Scan for the cell matching the given text and deliver its [x, y] coordinate at center. 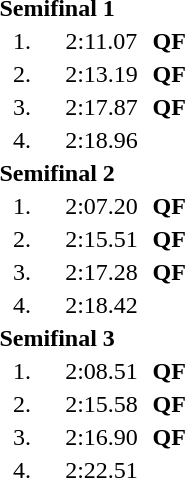
2:08.51 [102, 371]
2:15.51 [102, 239]
2:18.96 [102, 140]
2:07.20 [102, 206]
2:11.07 [102, 41]
2:17.87 [102, 107]
2:16.90 [102, 437]
2:18.42 [102, 305]
2:13.19 [102, 74]
2:15.58 [102, 404]
2:17.28 [102, 272]
